Extract the (x, y) coordinate from the center of the cell holding the provided text.  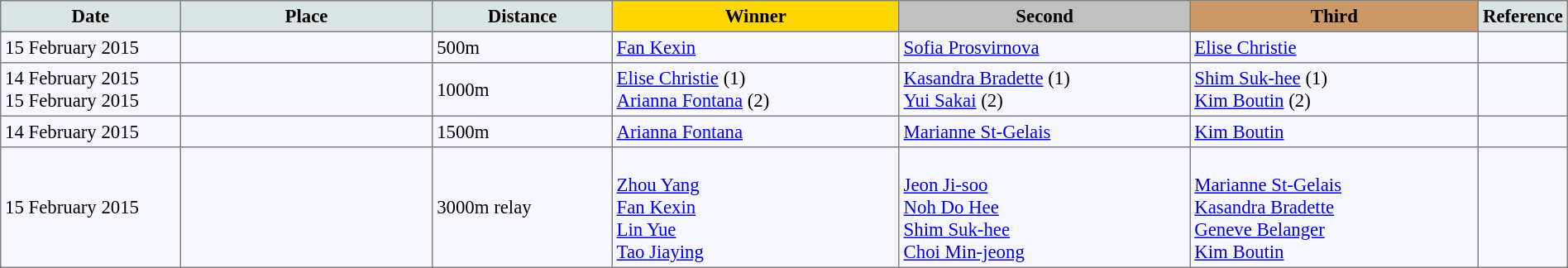
Kim Boutin (1335, 132)
Kasandra Bradette (1) Yui Sakai (2) (1045, 89)
Distance (523, 17)
Date (91, 17)
Place (306, 17)
Shim Suk-hee (1) Kim Boutin (2) (1335, 89)
1500m (523, 132)
Reference (1523, 17)
Marianne St-Gelais (1045, 132)
Winner (756, 17)
Third (1335, 17)
14 February 2015 (91, 132)
Elise Christie (1) Arianna Fontana (2) (756, 89)
Marianne St-GelaisKasandra BradetteGeneve BelangerKim Boutin (1335, 208)
Jeon Ji-sooNoh Do HeeShim Suk-heeChoi Min-jeong (1045, 208)
Second (1045, 17)
14 February 201515 February 2015 (91, 89)
Arianna Fontana (756, 132)
Fan Kexin (756, 47)
Sofia Prosvirnova (1045, 47)
Elise Christie (1335, 47)
Zhou YangFan KexinLin YueTao Jiaying (756, 208)
3000m relay (523, 208)
1000m (523, 89)
500m (523, 47)
